From the cell containing the given text, extract its center point as [X, Y] coordinate. 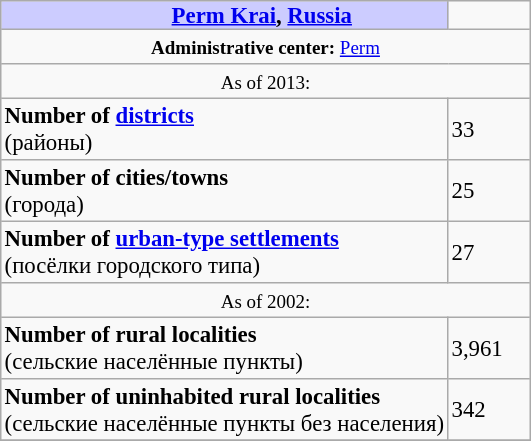
Number of cities/towns(города) [224, 191]
27 [489, 252]
Number of rural localities(сельские населённые пункты) [224, 348]
3,961 [489, 348]
Number of districts(районы) [224, 129]
Number of uninhabited rural localities(сельские населённые пункты без населения) [224, 410]
As of 2013: [266, 81]
Perm Krai, Russia [224, 15]
342 [489, 410]
Administrative center: Perm [266, 46]
33 [489, 129]
Number of urban-type settlements(посёлки городского типа) [224, 252]
25 [489, 191]
As of 2002: [266, 300]
